Pinpoint the cell where the given text exists, returning its (x, y) midpoint coordinate. 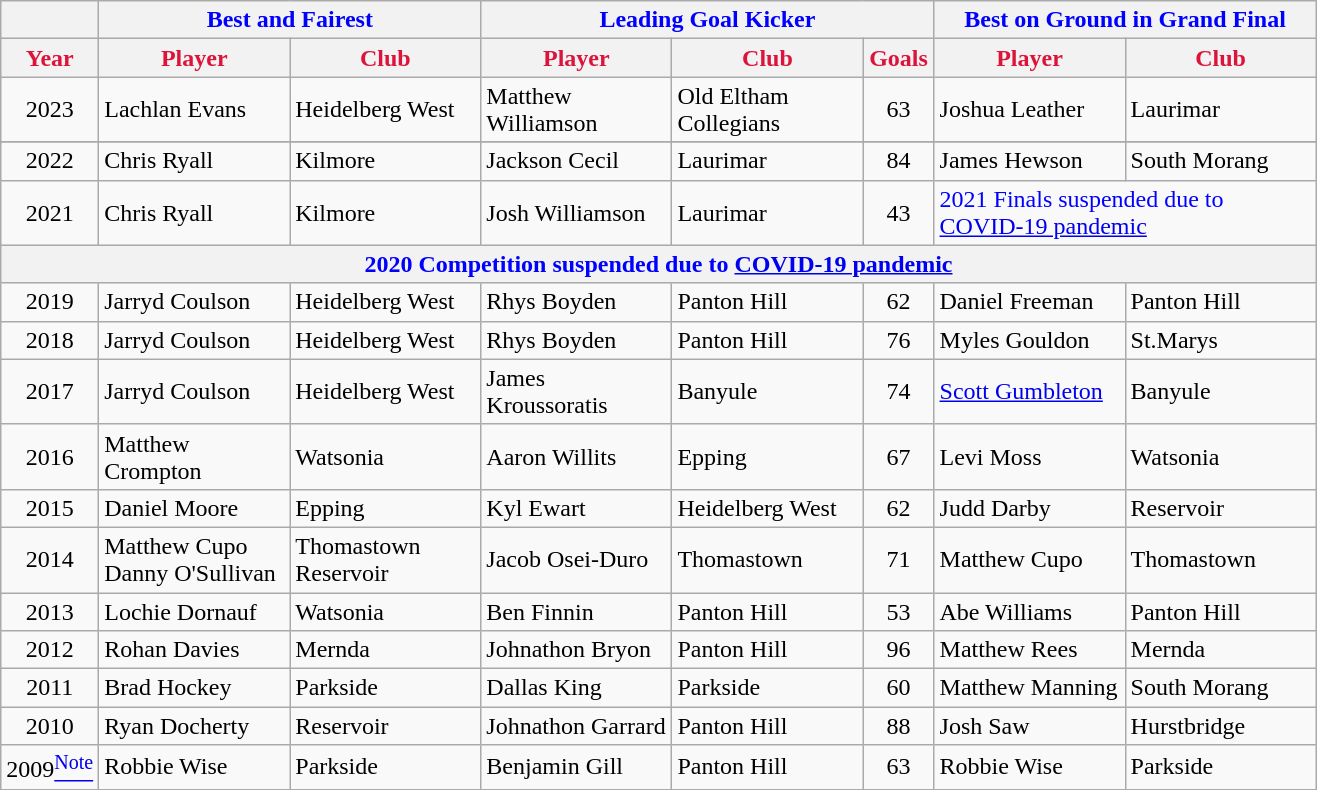
Thomastown Reservoir (386, 560)
2021 Finals suspended due to COVID-19 pandemic (1125, 212)
Matthew Williamson (576, 110)
Leading Goal Kicker (708, 20)
60 (898, 688)
2023 (50, 110)
Daniel Freeman (1030, 302)
Josh Williamson (576, 212)
Joshua Leather (1030, 110)
Matthew Rees (1030, 650)
2014 (50, 560)
Kyl Ewart (576, 508)
2011 (50, 688)
Best on Ground in Grand Final (1125, 20)
2012 (50, 650)
67 (898, 456)
2013 (50, 611)
St.Marys (1220, 340)
Jackson Cecil (576, 161)
Myles Gouldon (1030, 340)
76 (898, 340)
2017 (50, 392)
Rohan Davies (194, 650)
Daniel Moore (194, 508)
88 (898, 726)
Goals (898, 58)
84 (898, 161)
Jacob Osei-Duro (576, 560)
Judd Darby (1030, 508)
43 (898, 212)
Scott Gumbleton (1030, 392)
Josh Saw (1030, 726)
71 (898, 560)
Levi Moss (1030, 456)
Matthew Cupo (1030, 560)
74 (898, 392)
Best and Fairest (290, 20)
Dallas King (576, 688)
Matthew Cupo Danny O'Sullivan (194, 560)
Benjamin Gill (576, 768)
Brad Hockey (194, 688)
James Kroussoratis (576, 392)
Year (50, 58)
2022 (50, 161)
Lochie Dornauf (194, 611)
96 (898, 650)
Johnathon Garrard (576, 726)
Johnathon Bryon (576, 650)
53 (898, 611)
Matthew Crompton (194, 456)
2018 (50, 340)
Aaron Willits (576, 456)
2015 (50, 508)
2009Note (50, 768)
2021 (50, 212)
Ben Finnin (576, 611)
Hurstbridge (1220, 726)
Old Eltham Collegians (768, 110)
Abe Williams (1030, 611)
Lachlan Evans (194, 110)
Ryan Docherty (194, 726)
2019 (50, 302)
Matthew Manning (1030, 688)
2016 (50, 456)
2020 Competition suspended due to COVID-19 pandemic (658, 264)
2010 (50, 726)
James Hewson (1030, 161)
